Determine the (x, y) coordinate at the center of the cell enclosing the given text.  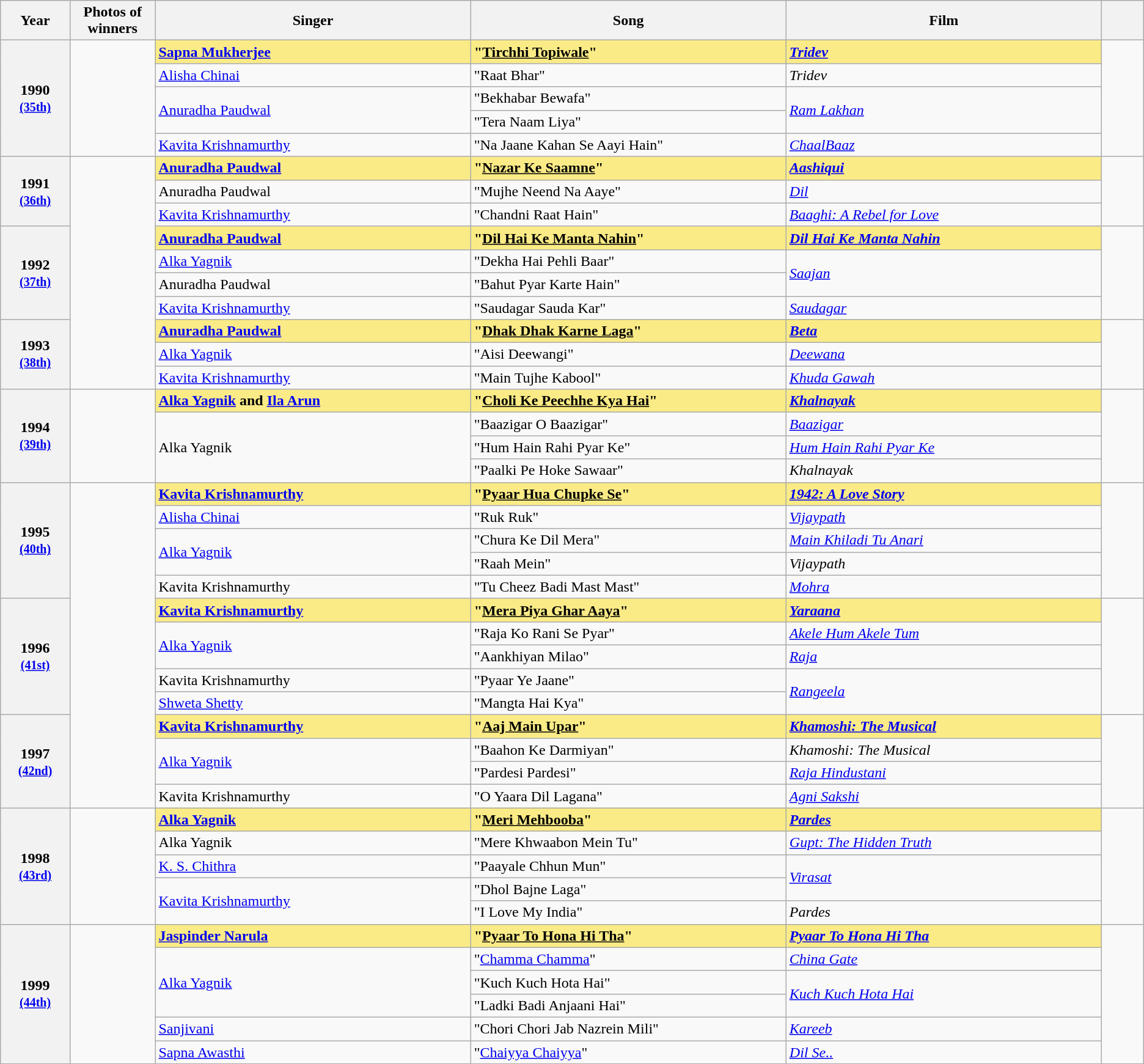
Ram Lakhan (944, 110)
"Ladki Badi Anjaani Hai" (628, 1005)
"Chori Chori Jab Nazrein Mili" (628, 1029)
Raja (944, 656)
1942: A Love Story (944, 494)
Film (944, 21)
"Main Tujhe Kabool" (628, 378)
Sapna Awasthi (313, 1052)
"Baazigar O Baazigar" (628, 424)
"Bahut Pyar Karte Hain" (628, 284)
"Raah Mein" (628, 563)
"Tera Naam Liya" (628, 122)
"Mangta Hai Kya" (628, 703)
Agni Sakshi (944, 796)
Pyaar To Hona Hi Tha (944, 936)
"Pyaar Ye Jaane" (628, 680)
Year (35, 21)
Jaspinder Narula (313, 936)
Alka Yagnik and Ila Arun (313, 401)
K. S. Chithra (313, 866)
Saudagar (944, 307)
"Chura Ke Dil Mera" (628, 540)
China Gate (944, 959)
"Dil Hai Ke Manta Nahin" (628, 238)
1994 (39th) (35, 436)
ChaalBaaz (944, 145)
"O Yaara Dil Lagana" (628, 796)
Beta (944, 331)
"Dhak Dhak Karne Laga" (628, 331)
1995 (40th) (35, 540)
Kareeb (944, 1029)
1997 (42nd) (35, 761)
Baazigar (944, 424)
"Chamma Chamma" (628, 959)
1993 (38th) (35, 354)
"Pardesi Pardesi" (628, 773)
"Hum Hain Rahi Pyar Ke" (628, 447)
1998 (43rd) (35, 866)
"Bekhabar Bewafa" (628, 98)
Song (628, 21)
"Raja Ko Rani Se Pyar" (628, 633)
"Aaj Main Upar" (628, 727)
"Mera Piya Ghar Aaya" (628, 610)
"Tu Cheez Badi Mast Mast" (628, 587)
Photos of winners (112, 21)
"Mujhe Neend Na Aaye" (628, 191)
"Meri Mehbooba" (628, 820)
Dil (944, 191)
Mohra (944, 587)
Shweta Shetty (313, 703)
"Kuch Kuch Hota Hai" (628, 982)
Yaraana (944, 610)
Hum Hain Rahi Pyar Ke (944, 447)
Main Khiladi Tu Anari (944, 540)
"Pyaar Hua Chupke Se" (628, 494)
Virasat (944, 878)
"Mere Khwaabon Mein Tu" (628, 843)
Khuda Gawah (944, 378)
"Paayale Chhun Mun" (628, 866)
"Chandni Raat Hain" (628, 215)
1992 (37th) (35, 273)
"Paalki Pe Hoke Sawaar" (628, 471)
"Na Jaane Kahan Se Aayi Hain" (628, 145)
"Raat Bhar" (628, 75)
"Aankhiyan Milao" (628, 656)
1990 (35th) (35, 98)
Raja Hindustani (944, 773)
Dil Se.. (944, 1052)
"Pyaar To Hona Hi Tha" (628, 936)
"Saudagar Sauda Kar" (628, 307)
Sapna Mukherjee (313, 52)
"Chaiyya Chaiyya" (628, 1052)
1991 (36th) (35, 191)
"Nazar Ke Saamne" (628, 168)
Rangeela (944, 692)
Deewana (944, 354)
"Dekha Hai Pehli Baar" (628, 261)
Akele Hum Akele Tum (944, 633)
"Tirchhi Topiwale" (628, 52)
Aashiqui (944, 168)
"Ruk Ruk" (628, 517)
Baaghi: A Rebel for Love (944, 215)
"Dhol Bajne Laga" (628, 889)
"Aisi Deewangi" (628, 354)
"I Love My India" (628, 912)
Gupt: The Hidden Truth (944, 843)
1996 (41st) (35, 656)
"Baahon Ke Darmiyan" (628, 750)
Saajan (944, 273)
Singer (313, 21)
Sanjivani (313, 1029)
1999 (44th) (35, 994)
Kuch Kuch Hota Hai (944, 994)
"Choli Ke Peechhe Kya Hai" (628, 401)
Dil Hai Ke Manta Nahin (944, 238)
